Pinpoint the cell where the given text exists, returning its [x, y] midpoint coordinate. 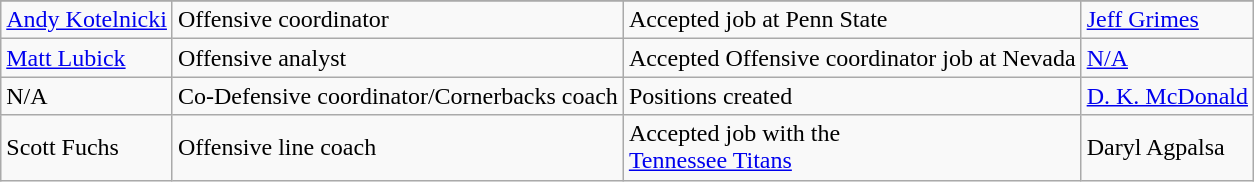
D. K. McDonald [1167, 96]
Scott Fuchs [87, 148]
Matt Lubick [87, 58]
Accepted job at Penn State [852, 20]
Offensive coordinator [398, 20]
Accepted job with theTennessee Titans [852, 148]
Andy Kotelnicki [87, 20]
Positions created [852, 96]
Daryl Agpalsa [1167, 148]
Offensive analyst [398, 58]
Accepted Offensive coordinator job at Nevada [852, 58]
Offensive line coach [398, 148]
Co-Defensive coordinator/Cornerbacks coach [398, 96]
Jeff Grimes [1167, 20]
